Output the [x, y] coordinate of the center of the cell containing the given text.  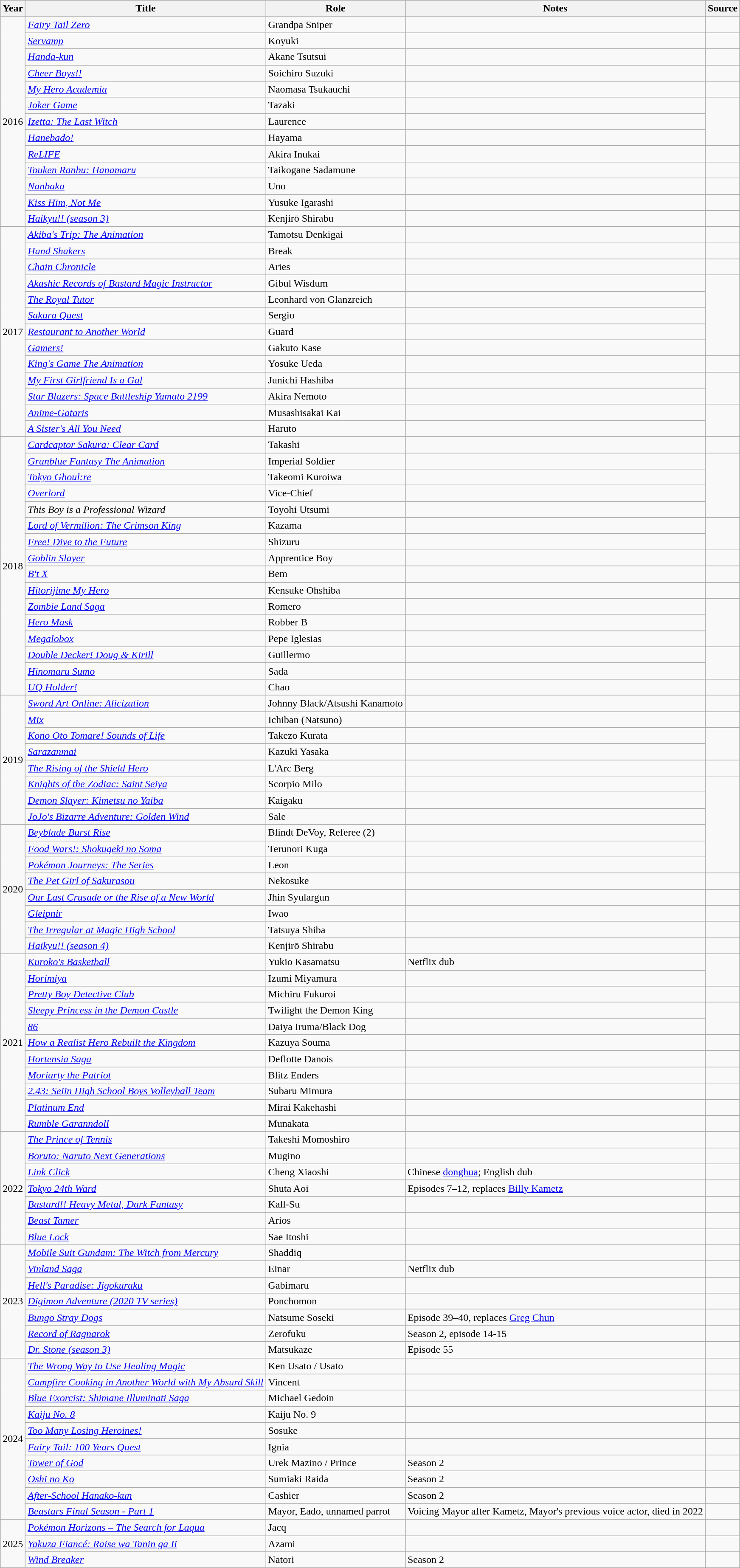
Vinland Saga [146, 1269]
2020 [13, 889]
Mugino [335, 1156]
Voicing Mayor after Kametz, Mayor's previous voice actor, died in 2022 [555, 1512]
Terunori Kuga [335, 849]
Servamp [146, 41]
Mayor, Eado, unnamed parrot [335, 1512]
My First Girlfriend Is a Gal [146, 380]
Bungo Stray Dogs [146, 1317]
Robber B [335, 622]
Kuroko's Basketball [146, 962]
Yosuke Ueda [335, 364]
Shaddiq [335, 1253]
Vice-Chief [335, 493]
Matsukaze [335, 1350]
Knights of the Zodiac: Saint Seiya [146, 784]
Sleepy Princess in the Demon Castle [146, 1011]
Chinese donghua; English dub [555, 1172]
Shizuru [335, 542]
Leon [335, 865]
Jacq [335, 1528]
Blue Exorcist: Shimane Illuminati Saga [146, 1398]
The Prince of Tennis [146, 1140]
Beastars Final Season - Part 1 [146, 1512]
Ichiban (Natsuno) [335, 720]
Ponchomon [335, 1301]
Handa-kun [146, 57]
Kaiju No. 9 [335, 1414]
Guard [335, 332]
Pokémon Journeys: The Series [146, 865]
Cheer Boys!! [146, 73]
Pokémon Horizons – The Search for Laqua [146, 1528]
The Irregular at Magic High School [146, 929]
Gleipnir [146, 913]
Shuta Aoi [335, 1188]
Izumi Miyamura [335, 978]
Pretty Boy Detective Club [146, 994]
Bem [335, 574]
Johnny Black/Atsushi Kanamoto [335, 703]
Dr. Stone (season 3) [146, 1350]
How a Realist Hero Rebuilt the Kingdom [146, 1043]
Hortensia Saga [146, 1059]
Taikogane Sadamune [335, 170]
2016 [13, 121]
The Rising of the Shield Hero [146, 768]
Akira Nemoto [335, 396]
86 [146, 1027]
Michiru Fukuroi [335, 994]
2017 [13, 332]
Zombie Land Saga [146, 606]
Tokyo Ghoul:re [146, 477]
Musashisakai Kai [335, 412]
Anime-Gataris [146, 412]
Zerofuku [335, 1334]
Einar [335, 1269]
Tower of God [146, 1463]
The Pet Girl of Sakurasou [146, 881]
Haikyu!! (season 3) [146, 219]
Mobile Suit Gundam: The Witch from Mercury [146, 1253]
Episode 55 [555, 1350]
Yakuza Fiancé: Raise wa Tanin ga Ii [146, 1544]
Romero [335, 606]
Joker Game [146, 105]
Touken Ranbu: Hanamaru [146, 170]
Restaurant to Another World [146, 332]
The Royal Tutor [146, 299]
Too Many Losing Heroines! [146, 1430]
Pepe Iglesias [335, 639]
Fairy Tail: 100 Years Quest [146, 1447]
Vincent [335, 1382]
The Wrong Way to Use Healing Magic [146, 1366]
Izetta: The Last Witch [146, 121]
Aries [335, 267]
Season 2, episode 14-15 [555, 1334]
My Hero Academia [146, 89]
Junichi Hashiba [335, 380]
Akira Inukai [335, 154]
Uno [335, 186]
B't X [146, 574]
Kaigaku [335, 800]
Natori [335, 1560]
Sosuke [335, 1430]
Break [335, 251]
Kensuke Ohshiba [335, 590]
Gibul Wisdum [335, 283]
Fairy Tail Zero [146, 25]
Tamotsu Denkigai [335, 235]
Munakata [335, 1123]
Blue Lock [146, 1237]
This Boy is a Professional Wizard [146, 510]
Tokyo 24th Ward [146, 1188]
Akane Tsutsui [335, 57]
UQ Holder! [146, 687]
2024 [13, 1439]
L'Arc Berg [335, 768]
2025 [13, 1544]
Tazaki [335, 105]
Hanebado! [146, 138]
Takezo Kurata [335, 736]
Episodes 7–12, replaces Billy Kametz [555, 1188]
Hero Mask [146, 622]
Scorpio Milo [335, 784]
Ken Usato / Usato [335, 1366]
Soichiro Suzuki [335, 73]
Chao [335, 687]
Record of Ragnarok [146, 1334]
Haruto [335, 428]
Link Click [146, 1172]
Demon Slayer: Kimetsu no Yaiba [146, 800]
Arios [335, 1220]
Sale [335, 816]
Naomasa Tsukauchi [335, 89]
Year [13, 8]
Apprentice Boy [335, 558]
Takeshi Momoshiro [335, 1140]
Blindt DeVoy, Referee (2) [335, 833]
Sergio [335, 315]
Role [335, 8]
Sakura Quest [146, 315]
Urek Mazino / Prince [335, 1463]
Subaru Mimura [335, 1091]
Kiss Him, Not Me [146, 203]
Takashi [335, 445]
Episode 39–40, replaces Greg Chun [555, 1317]
ReLIFE [146, 154]
Cheng Xiaoshi [335, 1172]
Tatsuya Shiba [335, 929]
Overlord [146, 493]
Ignia [335, 1447]
Guillermo [335, 655]
After-School Hanako-kun [146, 1495]
Hinomaru Sumo [146, 671]
Koyuki [335, 41]
Akashic Records of Bastard Magic Instructor [146, 283]
King's Game The Animation [146, 364]
Lord of Vermilion: The Crimson King [146, 526]
Food Wars!: Shokugeki no Soma [146, 849]
Rumble Garanndoll [146, 1123]
Moriarty the Patriot [146, 1075]
Boruto: Naruto Next Generations [146, 1156]
Sumiaki Raida [335, 1479]
Sarazanmai [146, 752]
Title [146, 8]
2022 [13, 1188]
Nanbaka [146, 186]
JoJo's Bizarre Adventure: Golden Wind [146, 816]
2023 [13, 1301]
Leonhard von Glanzreich [335, 299]
Kaiju No. 8 [146, 1414]
Sae Itoshi [335, 1237]
Jhin Syulargun [335, 897]
Takeomi Kuroiwa [335, 477]
Cashier [335, 1495]
Double Decker! Doug & Kirill [146, 655]
Gamers! [146, 348]
Hayama [335, 138]
Horimiya [146, 978]
Kazuya Souma [335, 1043]
Grandpa Sniper [335, 25]
Yusuke Igarashi [335, 203]
Hell's Paradise: Jigokuraku [146, 1285]
Iwao [335, 913]
Star Blazers: Space Battleship Yamato 2199 [146, 396]
Nekosuke [335, 881]
Campfire Cooking in Another World with My Absurd Skill [146, 1382]
Goblin Slayer [146, 558]
Beyblade Burst Rise [146, 833]
2019 [13, 760]
Daiya Iruma/Black Dog [335, 1027]
Sword Art Online: Alicization [146, 703]
Deflotte Danois [335, 1059]
Imperial Soldier [335, 461]
Gabimaru [335, 1285]
Notes [555, 8]
Wind Breaker [146, 1560]
Natsume Soseki [335, 1317]
Akiba's Trip: The Animation [146, 235]
Kall-Su [335, 1204]
Digimon Adventure (2020 TV series) [146, 1301]
Granblue Fantasy The Animation [146, 461]
2021 [13, 1043]
Cardcaptor Sakura: Clear Card [146, 445]
Azami [335, 1544]
Michael Gedoin [335, 1398]
A Sister's All You Need [146, 428]
Blitz Enders [335, 1075]
Laurence [335, 121]
Kono Oto Tomare! Sounds of Life [146, 736]
Kazuki Yasaka [335, 752]
Megalobox [146, 639]
Gakuto Kase [335, 348]
Mirai Kakehashi [335, 1107]
Yukio Kasamatsu [335, 962]
Bastard!! Heavy Metal, Dark Fantasy [146, 1204]
Mix [146, 720]
Kazama [335, 526]
Oshi no Ko [146, 1479]
Toyohi Utsumi [335, 510]
Haikyu!! (season 4) [146, 946]
Chain Chronicle [146, 267]
Sada [335, 671]
2018 [13, 566]
2.43: Seiin High School Boys Volleyball Team [146, 1091]
Hand Shakers [146, 251]
Source [723, 8]
Hitorijime My Hero [146, 590]
Beast Tamer [146, 1220]
Platinum End [146, 1107]
Free! Dive to the Future [146, 542]
Our Last Crusade or the Rise of a New World [146, 897]
Twilight the Demon King [335, 1011]
